Determine the (x, y) coordinate at the center of the cell enclosing the given text.  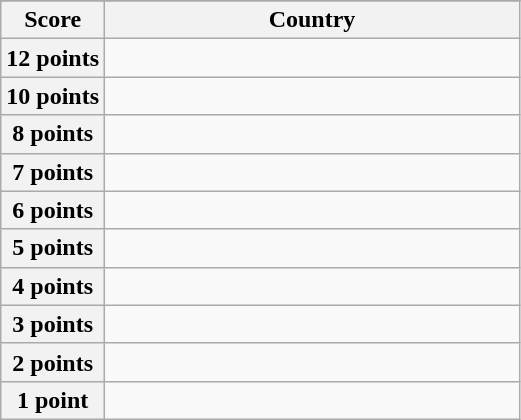
Country (312, 20)
12 points (53, 58)
2 points (53, 362)
7 points (53, 172)
6 points (53, 210)
Score (53, 20)
3 points (53, 324)
8 points (53, 134)
4 points (53, 286)
5 points (53, 248)
1 point (53, 400)
10 points (53, 96)
